Detect which cell encompasses the target text, then output its [x, y] center coordinate. 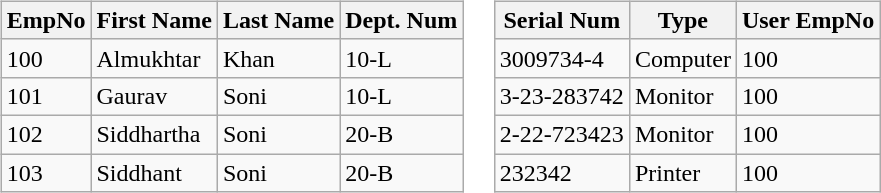
101 [46, 96]
3-23-283742 [562, 96]
Computer [682, 58]
Almukhtar [154, 58]
Type [682, 20]
Siddhartha [154, 134]
Gaurav [154, 96]
Last Name [278, 20]
232342 [562, 173]
3009734-4 [562, 58]
102 [46, 134]
Serial Num [562, 20]
First Name [154, 20]
Siddhant [154, 173]
Printer [682, 173]
Khan [278, 58]
2-22-723423 [562, 134]
EmpNo [46, 20]
User EmpNo [808, 20]
Dept. Num [402, 20]
103 [46, 173]
